Extract the (X, Y) coordinate from the center of the cell holding the provided text.  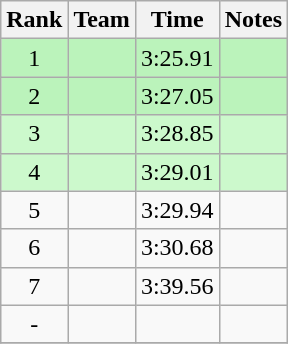
1 (34, 58)
3:27.05 (177, 96)
3:29.01 (177, 172)
4 (34, 172)
3 (34, 134)
5 (34, 210)
7 (34, 286)
3:29.94 (177, 210)
Notes (253, 20)
3:39.56 (177, 286)
Time (177, 20)
- (34, 324)
Team (102, 20)
2 (34, 96)
3:30.68 (177, 248)
3:28.85 (177, 134)
6 (34, 248)
Rank (34, 20)
3:25.91 (177, 58)
